Determine the (X, Y) coordinate at the center of the cell enclosing the given text.  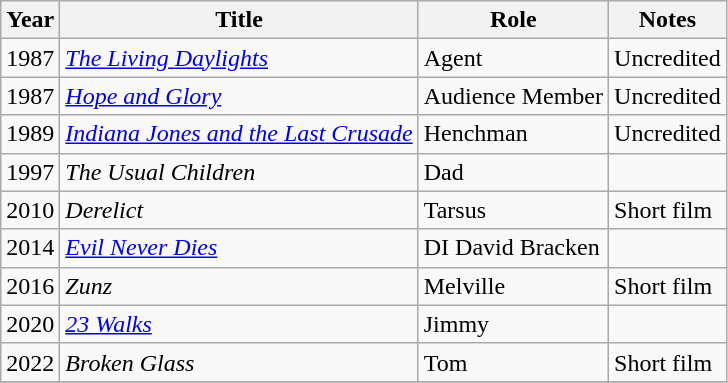
Dad (513, 172)
Melville (513, 286)
2010 (30, 210)
1989 (30, 134)
Jimmy (513, 324)
Audience Member (513, 96)
Notes (668, 20)
Zunz (239, 286)
Henchman (513, 134)
2022 (30, 362)
Tom (513, 362)
Derelict (239, 210)
1997 (30, 172)
Broken Glass (239, 362)
Evil Never Dies (239, 248)
DI David Bracken (513, 248)
23 Walks (239, 324)
The Living Daylights (239, 58)
Hope and Glory (239, 96)
Indiana Jones and the Last Crusade (239, 134)
Tarsus (513, 210)
Role (513, 20)
Agent (513, 58)
The Usual Children (239, 172)
2020 (30, 324)
2016 (30, 286)
Year (30, 20)
Title (239, 20)
2014 (30, 248)
